Return the (X, Y) coordinate for the center point of the cell that contains the specified text.  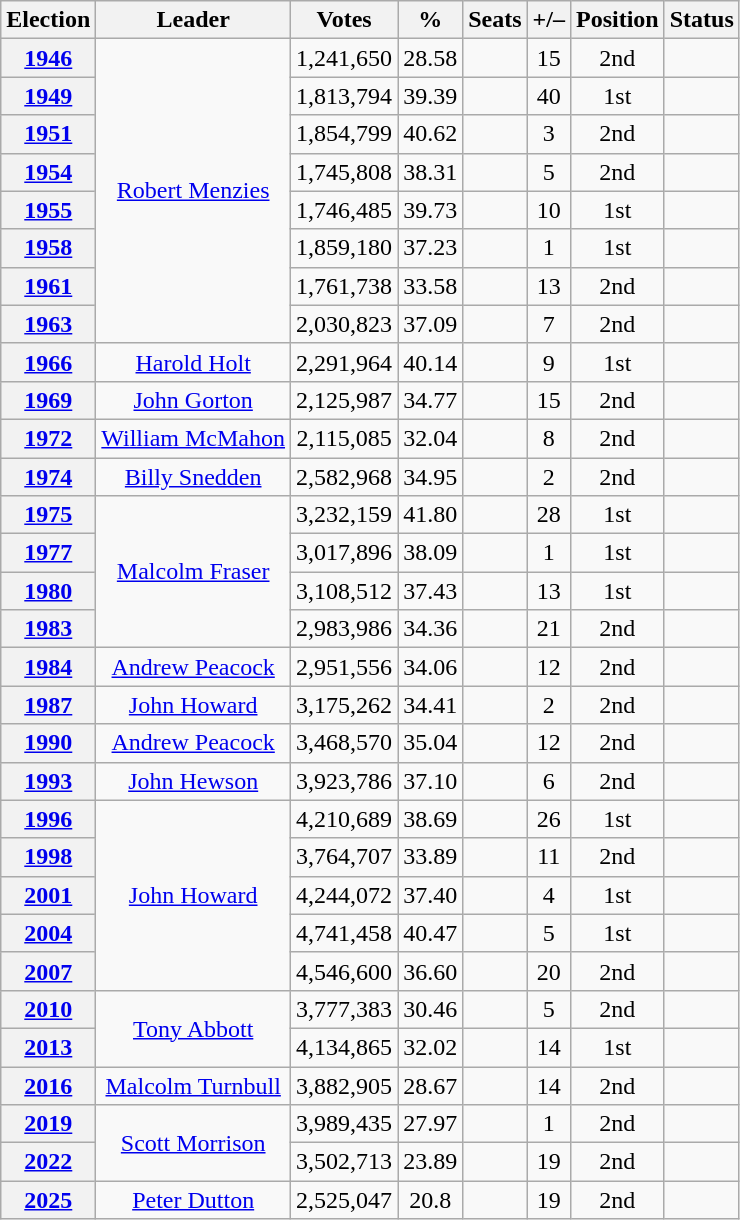
4,546,600 (344, 971)
2025 (48, 1200)
3,232,159 (344, 515)
1983 (48, 629)
21 (548, 629)
34.06 (430, 667)
Malcolm Turnbull (194, 1085)
37.43 (430, 591)
Votes (344, 20)
34.95 (430, 477)
3,108,512 (344, 591)
40.14 (430, 362)
2013 (48, 1047)
2001 (48, 895)
11 (548, 857)
7 (548, 324)
23.89 (430, 1162)
Malcolm Fraser (194, 572)
26 (548, 819)
34.77 (430, 400)
1987 (48, 705)
2,951,556 (344, 667)
28.67 (430, 1085)
35.04 (430, 743)
3,923,786 (344, 781)
1990 (48, 743)
2,125,987 (344, 400)
2019 (48, 1124)
1966 (48, 362)
34.36 (430, 629)
1,761,738 (344, 286)
Seats (495, 20)
1972 (48, 438)
20.8 (430, 1200)
4,741,458 (344, 933)
+/– (548, 20)
1,241,650 (344, 58)
1974 (48, 477)
27.97 (430, 1124)
37.10 (430, 781)
Tony Abbott (194, 1028)
38.31 (430, 172)
2007 (48, 971)
8 (548, 438)
Billy Snedden (194, 477)
1958 (48, 248)
41.80 (430, 515)
10 (548, 210)
1954 (48, 172)
2022 (48, 1162)
1996 (48, 819)
3 (548, 134)
1969 (48, 400)
3,777,383 (344, 1009)
1949 (48, 96)
33.89 (430, 857)
32.02 (430, 1047)
9 (548, 362)
39.39 (430, 96)
Status (702, 20)
39.73 (430, 210)
3,989,435 (344, 1124)
1993 (48, 781)
28 (548, 515)
4 (548, 895)
20 (548, 971)
37.23 (430, 248)
3,764,707 (344, 857)
40.47 (430, 933)
1,859,180 (344, 248)
28.58 (430, 58)
1955 (48, 210)
40.62 (430, 134)
34.41 (430, 705)
33.58 (430, 286)
1975 (48, 515)
3,468,570 (344, 743)
40 (548, 96)
2,291,964 (344, 362)
37.09 (430, 324)
John Hewson (194, 781)
2,582,968 (344, 477)
William McMahon (194, 438)
6 (548, 781)
1,854,799 (344, 134)
1,746,485 (344, 210)
36.60 (430, 971)
1984 (48, 667)
3,017,896 (344, 553)
Leader (194, 20)
2010 (48, 1009)
2,525,047 (344, 1200)
Scott Morrison (194, 1143)
2,115,085 (344, 438)
38.69 (430, 819)
1963 (48, 324)
1980 (48, 591)
4,134,865 (344, 1047)
1998 (48, 857)
Robert Menzies (194, 191)
38.09 (430, 553)
32.04 (430, 438)
1951 (48, 134)
3,502,713 (344, 1162)
1977 (48, 553)
1,813,794 (344, 96)
3,882,905 (344, 1085)
% (430, 20)
4,210,689 (344, 819)
37.40 (430, 895)
Election (48, 20)
2,030,823 (344, 324)
1961 (48, 286)
Peter Dutton (194, 1200)
30.46 (430, 1009)
1,745,808 (344, 172)
2,983,986 (344, 629)
Harold Holt (194, 362)
4,244,072 (344, 895)
3,175,262 (344, 705)
2004 (48, 933)
1946 (48, 58)
2016 (48, 1085)
John Gorton (194, 400)
Position (617, 20)
